For the text-containing cell, return its midpoint in (x, y) coordinate format. 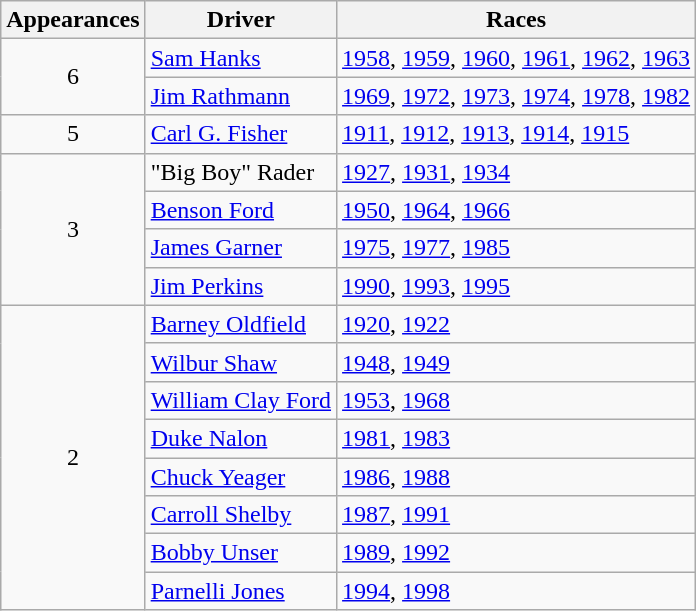
1950, 1964, 1966 (516, 210)
1989, 1992 (516, 553)
3 (73, 229)
1969, 1972, 1973, 1974, 1978, 1982 (516, 96)
1927, 1931, 1934 (516, 172)
1981, 1983 (516, 438)
Jim Perkins (240, 286)
1994, 1998 (516, 591)
Carl G. Fisher (240, 134)
1986, 1988 (516, 477)
Bobby Unser (240, 553)
Parnelli Jones (240, 591)
Jim Rathmann (240, 96)
Sam Hanks (240, 58)
Duke Nalon (240, 438)
Benson Ford (240, 210)
1990, 1993, 1995 (516, 286)
Driver (240, 20)
5 (73, 134)
Chuck Yeager (240, 477)
1920, 1922 (516, 324)
1953, 1968 (516, 400)
6 (73, 77)
1911, 1912, 1913, 1914, 1915 (516, 134)
Appearances (73, 20)
Wilbur Shaw (240, 362)
"Big Boy" Rader (240, 172)
1975, 1977, 1985 (516, 248)
1987, 1991 (516, 515)
Barney Oldfield (240, 324)
1948, 1949 (516, 362)
2 (73, 457)
James Garner (240, 248)
Carroll Shelby (240, 515)
William Clay Ford (240, 400)
1958, 1959, 1960, 1961, 1962, 1963 (516, 58)
Races (516, 20)
